Capture the cell that displays the provided text and extract its [X, Y] central coordinate. 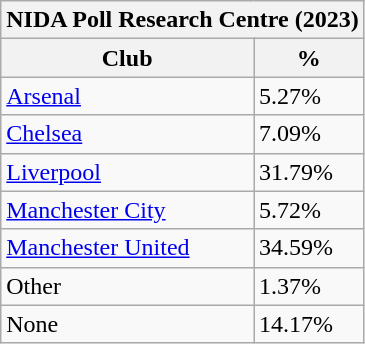
34.59% [310, 248]
Arsenal [128, 96]
Manchester City [128, 210]
Other [128, 286]
NIDA Poll Research Centre (2023) [182, 20]
5.72% [310, 210]
Manchester United [128, 248]
14.17% [310, 324]
5.27% [310, 96]
% [310, 58]
None [128, 324]
7.09% [310, 134]
Liverpool [128, 172]
1.37% [310, 286]
Club [128, 58]
31.79% [310, 172]
Chelsea [128, 134]
